Provide the [X, Y] coordinate of the cell's center where the given text is located.  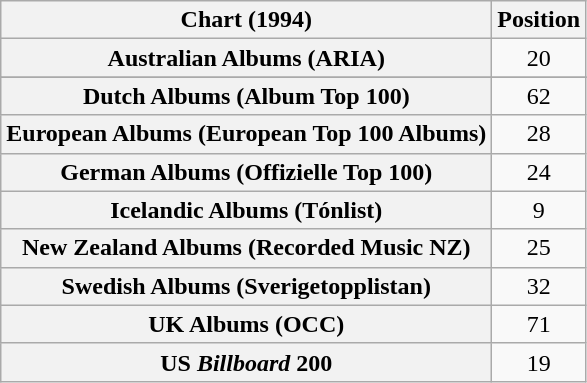
Icelandic Albums (Tónlist) [246, 210]
24 [539, 172]
US Billboard 200 [246, 362]
UK Albums (OCC) [246, 324]
New Zealand Albums (Recorded Music NZ) [246, 248]
28 [539, 134]
Australian Albums (ARIA) [246, 58]
32 [539, 286]
19 [539, 362]
Chart (1994) [246, 20]
20 [539, 58]
25 [539, 248]
9 [539, 210]
71 [539, 324]
European Albums (European Top 100 Albums) [246, 134]
German Albums (Offizielle Top 100) [246, 172]
Swedish Albums (Sverigetopplistan) [246, 286]
62 [539, 96]
Dutch Albums (Album Top 100) [246, 96]
Position [539, 20]
